For the text-containing cell, return its midpoint in [x, y] coordinate format. 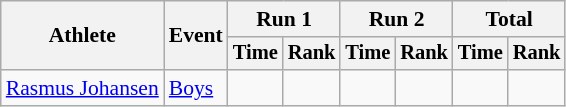
Athlete [82, 36]
Boys [196, 88]
Total [509, 19]
Run 1 [284, 19]
Event [196, 36]
Run 2 [396, 19]
Rasmus Johansen [82, 88]
